Search for the cell housing the specified text and yield its (x, y) center coordinate. 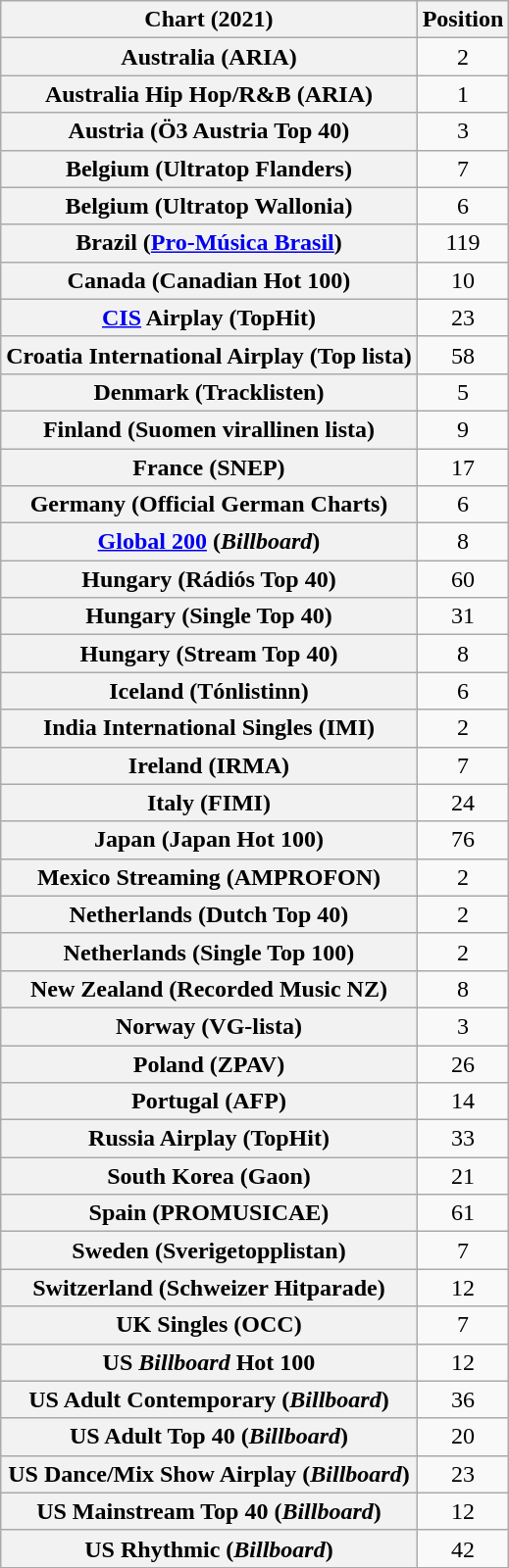
36 (463, 1399)
Brazil (Pro-Música Brasil) (209, 243)
119 (463, 243)
Hungary (Stream Top 40) (209, 654)
CIS Airplay (TopHit) (209, 318)
76 (463, 840)
Global 200 (Billboard) (209, 542)
10 (463, 280)
60 (463, 579)
France (SNEP) (209, 467)
Australia (ARIA) (209, 57)
US Rhythmic (Billboard) (209, 1548)
Poland (ZPAV) (209, 1063)
Japan (Japan Hot 100) (209, 840)
Netherlands (Dutch Top 40) (209, 914)
Mexico Streaming (AMPROFON) (209, 877)
US Mainstream Top 40 (Billboard) (209, 1511)
Hungary (Single Top 40) (209, 616)
New Zealand (Recorded Music NZ) (209, 989)
Belgium (Ultratop Flanders) (209, 169)
Sweden (Sverigetopplistan) (209, 1250)
India International Singles (IMI) (209, 728)
Switzerland (Schweizer Hitparade) (209, 1288)
Denmark (Tracklisten) (209, 392)
20 (463, 1437)
42 (463, 1548)
17 (463, 467)
Portugal (AFP) (209, 1102)
24 (463, 803)
Russia Airplay (TopHit) (209, 1139)
1 (463, 94)
Italy (FIMI) (209, 803)
61 (463, 1213)
US Dance/Mix Show Airplay (Billboard) (209, 1474)
US Adult Top 40 (Billboard) (209, 1437)
9 (463, 429)
Australia Hip Hop/R&B (ARIA) (209, 94)
Hungary (Rádiós Top 40) (209, 579)
Croatia International Airplay (Top lista) (209, 355)
Netherlands (Single Top 100) (209, 952)
21 (463, 1176)
5 (463, 392)
31 (463, 616)
Iceland (Tónlistinn) (209, 691)
58 (463, 355)
Canada (Canadian Hot 100) (209, 280)
UK Singles (OCC) (209, 1325)
Austria (Ö3 Austria Top 40) (209, 131)
Chart (2021) (209, 20)
14 (463, 1102)
Germany (Official German Charts) (209, 505)
33 (463, 1139)
US Adult Contemporary (Billboard) (209, 1399)
Norway (VG-lista) (209, 1026)
US Billboard Hot 100 (209, 1362)
Position (463, 20)
Ireland (IRMA) (209, 765)
South Korea (Gaon) (209, 1176)
Spain (PROMUSICAE) (209, 1213)
26 (463, 1063)
Finland (Suomen virallinen lista) (209, 429)
Belgium (Ultratop Wallonia) (209, 206)
